Return (x, y) of the center of cell containing provided text 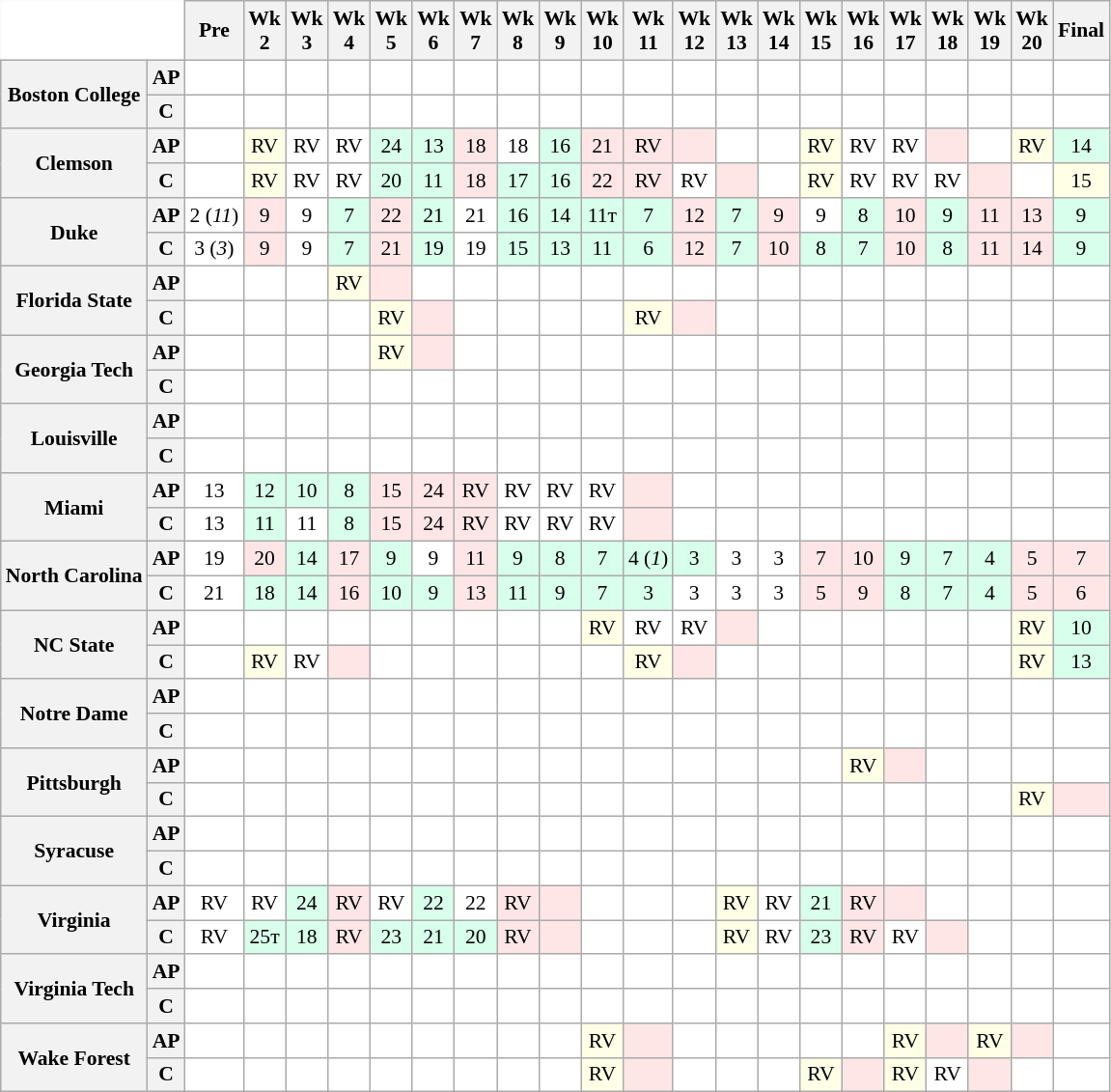
North Carolina (74, 575)
Wk13 (736, 31)
2 (11) (214, 215)
Virginia (74, 919)
4 (1) (649, 559)
Virginia Tech (74, 989)
Boston College (74, 95)
Wk11 (649, 31)
Miami (74, 508)
Louisville (74, 438)
Wk19 (989, 31)
11т (602, 215)
Wk17 (905, 31)
Wk10 (602, 31)
Wk3 (307, 31)
Wake Forest (74, 1058)
Pittsburgh (74, 782)
Wk9 (560, 31)
Wk7 (476, 31)
Duke (74, 232)
Wk16 (863, 31)
Wk4 (349, 31)
Clemson (74, 164)
Wk6 (433, 31)
25т (264, 938)
Wk12 (694, 31)
Wk8 (518, 31)
Wk15 (821, 31)
Wk20 (1032, 31)
Syracuse (74, 852)
Pre (214, 31)
Wk5 (391, 31)
Wk18 (948, 31)
3 (3) (214, 249)
NC State (74, 645)
Notre Dame (74, 714)
Wk2 (264, 31)
Georgia Tech (74, 369)
Wk14 (779, 31)
Florida State (74, 301)
Final (1081, 31)
